Return (X, Y) of the center of cell containing provided text 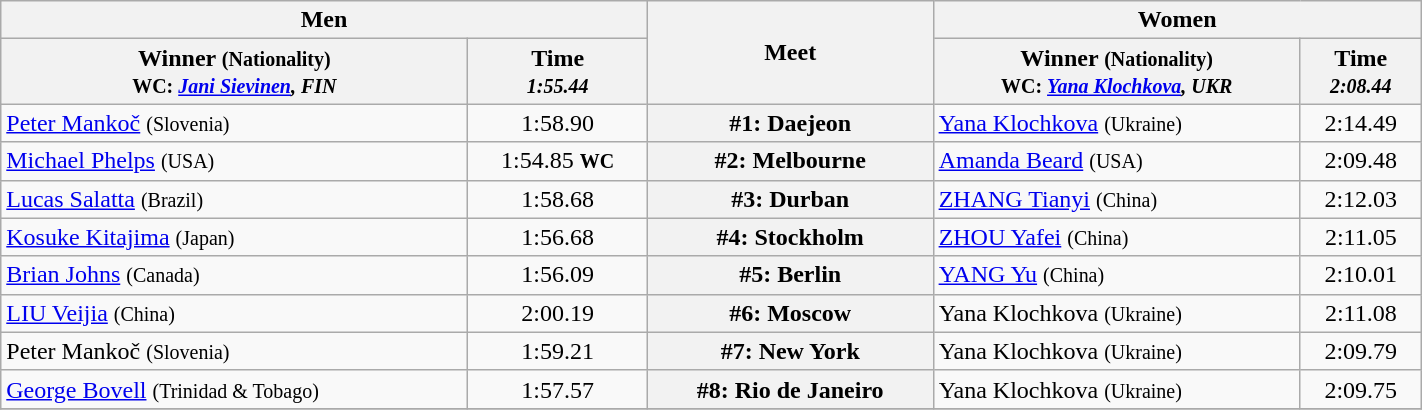
#3: Durban (790, 199)
YANG Yu (China) (1116, 275)
1:59.21 (558, 351)
2:14.49 (1360, 123)
1:56.68 (558, 237)
Brian Johns (Canada) (234, 275)
Winner (Nationality)WC: Yana Klochkova, UKR (1116, 72)
LIU Veijia (China) (234, 313)
1:54.85 WC (558, 161)
2:12.03 (1360, 199)
Winner (Nationality) WC: Jani Sievinen, FIN (234, 72)
Meet (790, 52)
2:11.05 (1360, 237)
#6: Moscow (790, 313)
Michael Phelps (USA) (234, 161)
Lucas Salatta (Brazil) (234, 199)
2:09.75 (1360, 389)
Kosuke Kitajima (Japan) (234, 237)
1:57.57 (558, 389)
1:56.09 (558, 275)
Time2:08.44 (1360, 72)
2:00.19 (558, 313)
2:11.08 (1360, 313)
#8: Rio de Janeiro (790, 389)
#4: Stockholm (790, 237)
ZHANG Tianyi (China) (1116, 199)
2:10.01 (1360, 275)
1:58.90 (558, 123)
Women (1177, 20)
2:09.48 (1360, 161)
ZHOU Yafei (China) (1116, 237)
#1: Daejeon (790, 123)
2:09.79 (1360, 351)
Amanda Beard (USA) (1116, 161)
Men (324, 20)
1:58.68 (558, 199)
George Bovell (Trinidad & Tobago) (234, 389)
#5: Berlin (790, 275)
Time 1:55.44 (558, 72)
#2: Melbourne (790, 161)
#7: New York (790, 351)
